From the cell containing the given text, extract its center point as (x, y) coordinate. 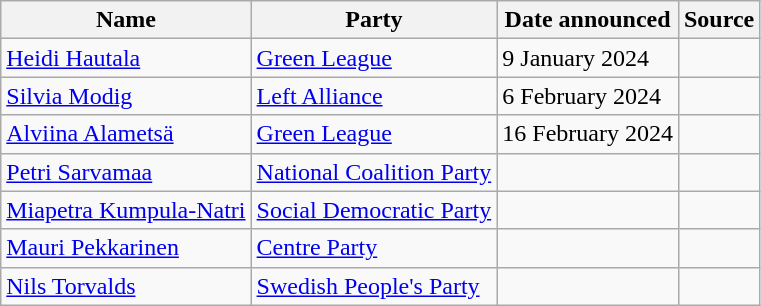
Petri Sarvamaa (126, 172)
16 February 2024 (588, 134)
Nils Torvalds (126, 286)
Centre Party (374, 248)
Swedish People's Party (374, 286)
Social Democratic Party (374, 210)
Mauri Pekkarinen (126, 248)
Name (126, 20)
Source (718, 20)
National Coalition Party (374, 172)
9 January 2024 (588, 58)
Party (374, 20)
Miapetra Kumpula-Natri (126, 210)
6 February 2024 (588, 96)
Left Alliance (374, 96)
Silvia Modig (126, 96)
Heidi Hautala (126, 58)
Alviina Alametsä (126, 134)
Date announced (588, 20)
